Capture the cell that displays the provided text and extract its [x, y] central coordinate. 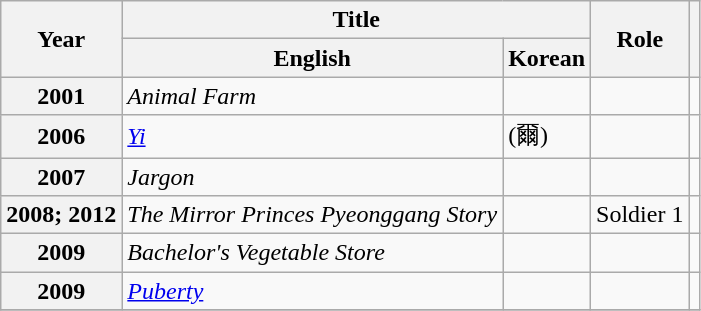
(爾) [547, 136]
Bachelor's Vegetable Store [312, 253]
The Mirror Princes Pyeonggang Story [312, 215]
2001 [62, 96]
Jargon [312, 177]
Animal Farm [312, 96]
English [312, 58]
Korean [547, 58]
2006 [62, 136]
Title [356, 20]
Role [640, 39]
Year [62, 39]
2008; 2012 [62, 215]
Puberty [312, 291]
2007 [62, 177]
Soldier 1 [640, 215]
Yi [312, 136]
